Output the [x, y] coordinate of the center of the cell containing the given text.  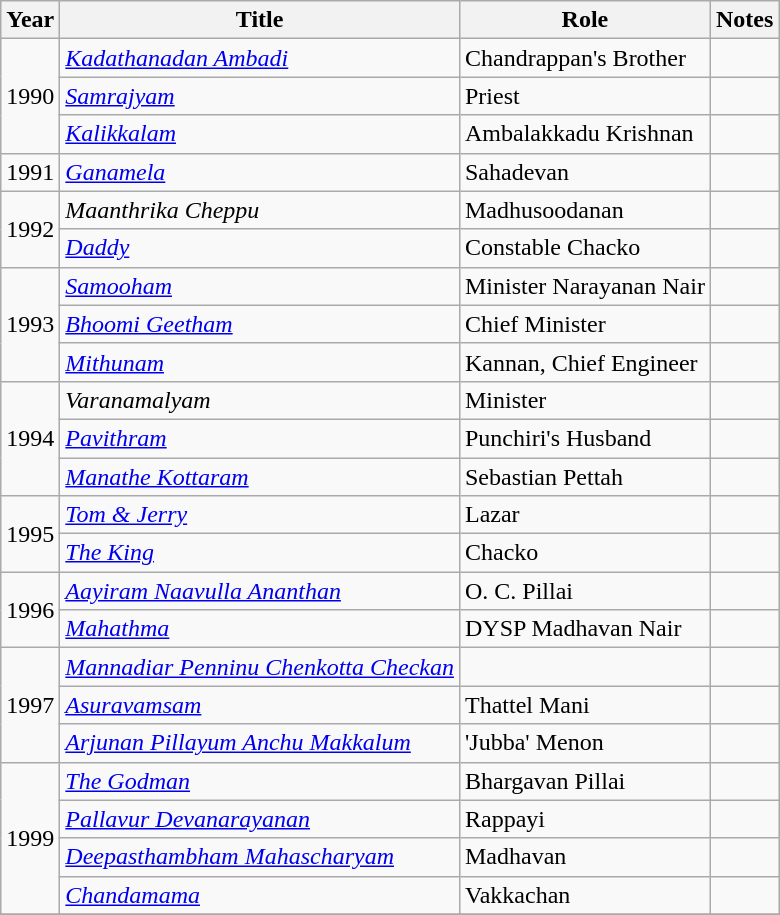
1993 [30, 324]
Constable Chacko [584, 248]
Notes [744, 20]
Madhusoodanan [584, 210]
The Godman [260, 781]
Sahadevan [584, 172]
Chandamama [260, 895]
Minister Narayanan Nair [584, 286]
Title [260, 20]
1999 [30, 838]
'Jubba' Menon [584, 743]
Role [584, 20]
1991 [30, 172]
Asuravamsam [260, 705]
Vakkachan [584, 895]
1996 [30, 610]
Kalikkalam [260, 134]
Tom & Jerry [260, 515]
Mithunam [260, 362]
Maanthrika Cheppu [260, 210]
Samooham [260, 286]
Chacko [584, 553]
Punchiri's Husband [584, 438]
1995 [30, 534]
Ambalakkadu Krishnan [584, 134]
Lazar [584, 515]
1990 [30, 96]
Mannadiar Penninu Chenkotta Checkan [260, 667]
1994 [30, 438]
Year [30, 20]
O. C. Pillai [584, 591]
Arjunan Pillayum Anchu Makkalum [260, 743]
Ganamela [260, 172]
Sebastian Pettah [584, 477]
Aayiram Naavulla Ananthan [260, 591]
Manathe Kottaram [260, 477]
Varanamalyam [260, 400]
Kannan, Chief Engineer [584, 362]
Bhargavan Pillai [584, 781]
Madhavan [584, 857]
Samrajyam [260, 96]
Daddy [260, 248]
Pavithram [260, 438]
Minister [584, 400]
Deepasthambham Mahascharyam [260, 857]
Chandrappan's Brother [584, 58]
Priest [584, 96]
Bhoomi Geetham [260, 324]
1992 [30, 229]
Rappayi [584, 819]
1997 [30, 705]
DYSP Madhavan Nair [584, 629]
Pallavur Devanarayanan [260, 819]
Kadathanadan Ambadi [260, 58]
Chief Minister [584, 324]
Mahathma [260, 629]
The King [260, 553]
Thattel Mani [584, 705]
